Search for the cell housing the specified text and yield its [X, Y] center coordinate. 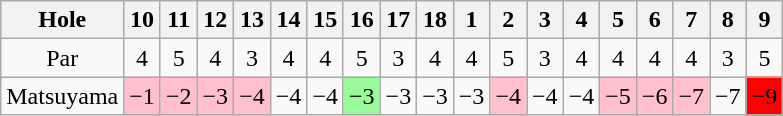
18 [436, 20]
12 [216, 20]
17 [398, 20]
10 [142, 20]
−1 [142, 96]
13 [252, 20]
Par [62, 58]
8 [728, 20]
16 [362, 20]
1 [472, 20]
14 [288, 20]
7 [692, 20]
−9 [764, 96]
Hole [62, 20]
6 [654, 20]
15 [326, 20]
Matsuyama [62, 96]
−6 [654, 96]
11 [178, 20]
−5 [618, 96]
9 [764, 20]
2 [508, 20]
−2 [178, 96]
